Scan for the cell matching the given text and deliver its [x, y] coordinate at center. 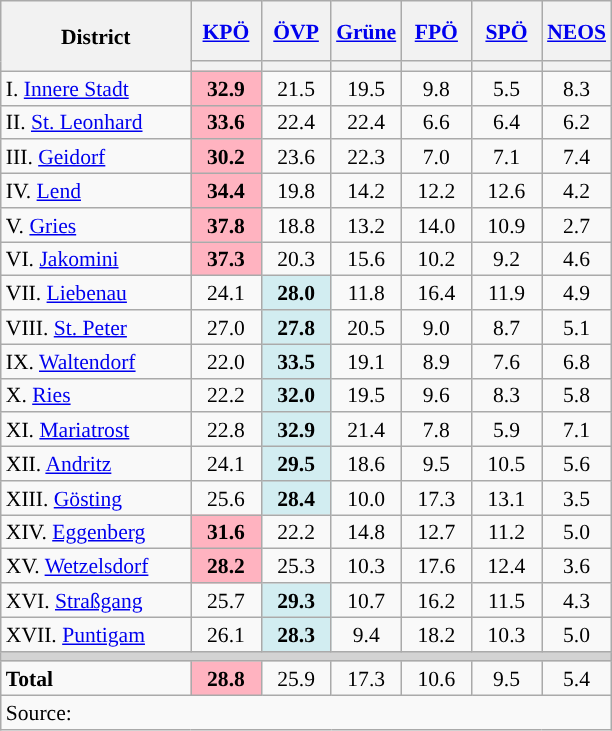
33.5 [296, 361]
XII. Andritz [96, 464]
13.2 [366, 225]
IX. Waltendorf [96, 361]
12.7 [436, 532]
19.1 [366, 361]
7.4 [577, 157]
8.7 [506, 327]
18.2 [436, 634]
XVI. Straßgang [96, 600]
23.6 [296, 157]
29.5 [296, 464]
25.9 [296, 679]
25.3 [296, 566]
31.6 [226, 532]
19.8 [296, 191]
10.2 [436, 259]
21.5 [296, 88]
9.0 [436, 327]
20.5 [366, 327]
4.9 [577, 293]
3.6 [577, 566]
22.3 [366, 157]
5.5 [506, 88]
7.0 [436, 157]
Source: [306, 713]
27.0 [226, 327]
XIII. Gösting [96, 498]
8.9 [436, 361]
10.0 [366, 498]
4.3 [577, 600]
11.2 [506, 532]
37.8 [226, 225]
Grüne [366, 31]
25.7 [226, 600]
33.6 [226, 122]
26.1 [226, 634]
I. Innere Stadt [96, 88]
12.2 [436, 191]
VII. Liebenau [96, 293]
7.6 [506, 361]
18.6 [366, 464]
5.8 [577, 395]
4.2 [577, 191]
FPÖ [436, 31]
5.4 [577, 679]
28.2 [226, 566]
15.6 [366, 259]
12.6 [506, 191]
29.3 [296, 600]
6.2 [577, 122]
22.0 [226, 361]
III. Geidorf [96, 157]
28.4 [296, 498]
7.8 [436, 430]
4.6 [577, 259]
12.4 [506, 566]
VI. Jakomini [96, 259]
XV. Wetzelsdorf [96, 566]
13.1 [506, 498]
32.0 [296, 395]
10.9 [506, 225]
KPÖ [226, 31]
27.8 [296, 327]
2.7 [577, 225]
X. Ries [96, 395]
9.6 [436, 395]
20.3 [296, 259]
10.5 [506, 464]
SPÖ [506, 31]
NEOS [577, 31]
XVII. Puntigam [96, 634]
9.8 [436, 88]
28.0 [296, 293]
5.6 [577, 464]
District [96, 36]
6.4 [506, 122]
XI. Mariatrost [96, 430]
3.5 [577, 498]
9.4 [366, 634]
18.8 [296, 225]
XIV. Eggenberg [96, 532]
16.4 [436, 293]
34.4 [226, 191]
IV. Lend [96, 191]
22.8 [226, 430]
5.1 [577, 327]
14.2 [366, 191]
9.2 [506, 259]
6.8 [577, 361]
28.8 [226, 679]
16.2 [436, 600]
6.6 [436, 122]
21.4 [366, 430]
37.3 [226, 259]
5.9 [506, 430]
II. St. Leonhard [96, 122]
11.5 [506, 600]
14.0 [436, 225]
11.8 [366, 293]
11.9 [506, 293]
Total [96, 679]
ÖVP [296, 31]
25.6 [226, 498]
17.6 [436, 566]
10.7 [366, 600]
30.2 [226, 157]
14.8 [366, 532]
V. Gries [96, 225]
28.3 [296, 634]
VIII. St. Peter [96, 327]
10.6 [436, 679]
